Identify which cell holds the provided text, then report its (x, y) central coordinate. 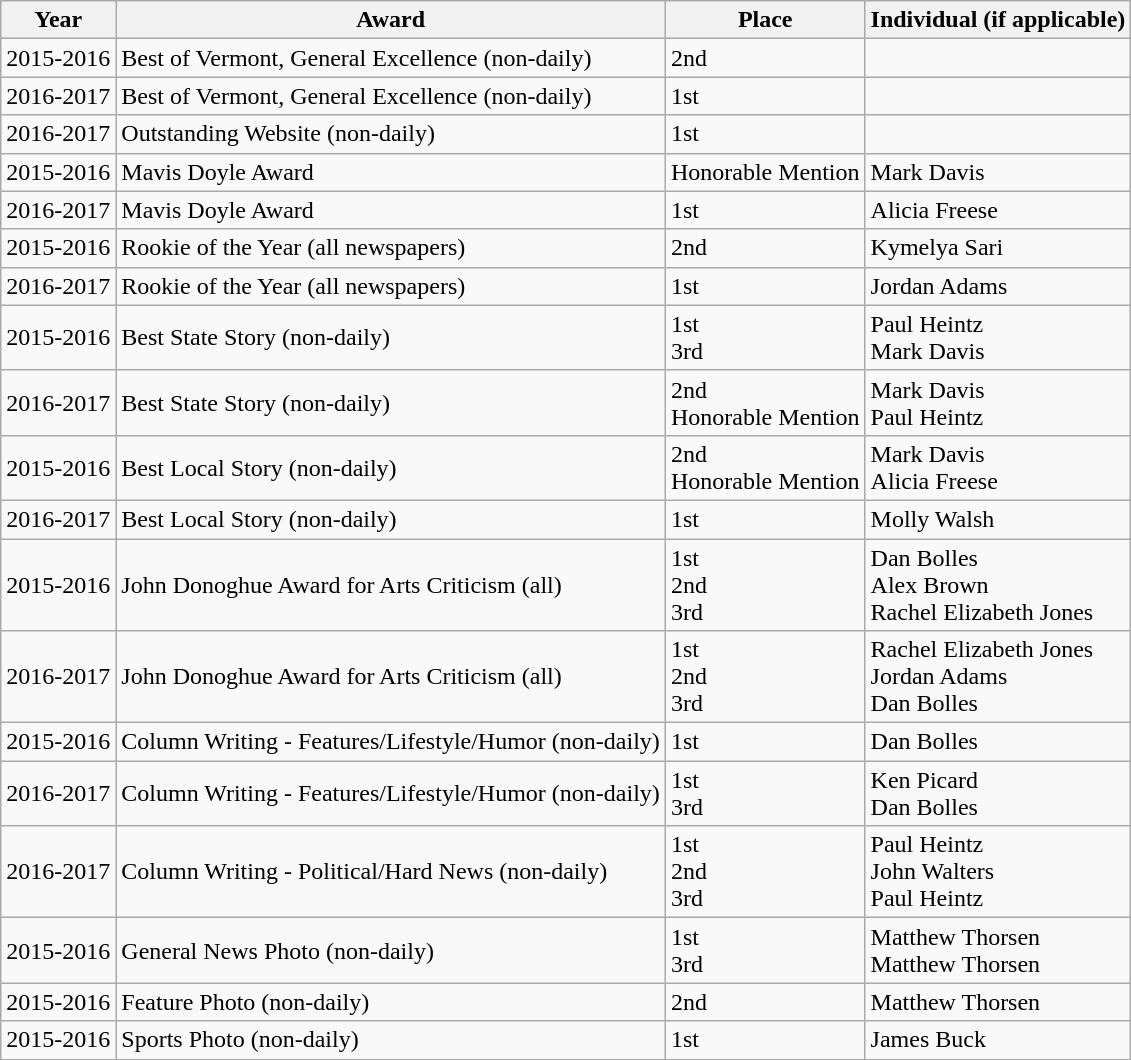
Rachel Elizabeth JonesJordan AdamsDan Bolles (998, 677)
Column Writing - Political/Hard News (non-daily) (391, 872)
Alicia Freese (998, 210)
James Buck (998, 1040)
Place (765, 20)
Mark DavisAlicia Freese (998, 468)
Mark DavisPaul Heintz (998, 402)
Molly Walsh (998, 519)
Ken PicardDan Bolles (998, 794)
Sports Photo (non-daily) (391, 1040)
Honorable Mention (765, 172)
Year (58, 20)
Paul HeintzJohn WaltersPaul Heintz (998, 872)
Award (391, 20)
Mark Davis (998, 172)
Kymelya Sari (998, 248)
Individual (if applicable) (998, 20)
General News Photo (non-daily) (391, 950)
Dan Bolles (998, 742)
Dan BollesAlex BrownRachel Elizabeth Jones (998, 584)
Paul HeintzMark Davis (998, 338)
Matthew Thorsen (998, 1002)
Jordan Adams (998, 286)
Feature Photo (non-daily) (391, 1002)
Outstanding Website (non-daily) (391, 134)
Matthew ThorsenMatthew Thorsen (998, 950)
